From the cell containing the given text, extract its center point as [x, y] coordinate. 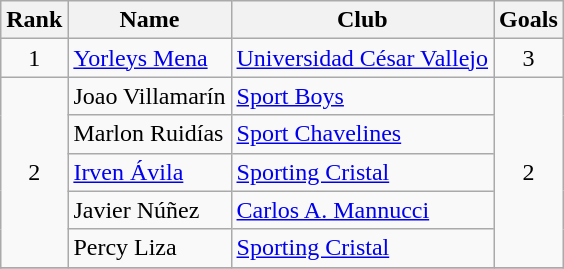
Marlon Ruidías [150, 134]
Sport Boys [362, 96]
Club [362, 20]
Irven Ávila [150, 172]
Percy Liza [150, 248]
1 [34, 58]
Sport Chavelines [362, 134]
Universidad César Vallejo [362, 58]
3 [529, 58]
Rank [34, 20]
Javier Núñez [150, 210]
Joao Villamarín [150, 96]
Name [150, 20]
Yorleys Mena [150, 58]
Carlos A. Mannucci [362, 210]
Goals [529, 20]
